Find where the given text appears and provide that cell's center as (x, y) coordinate. 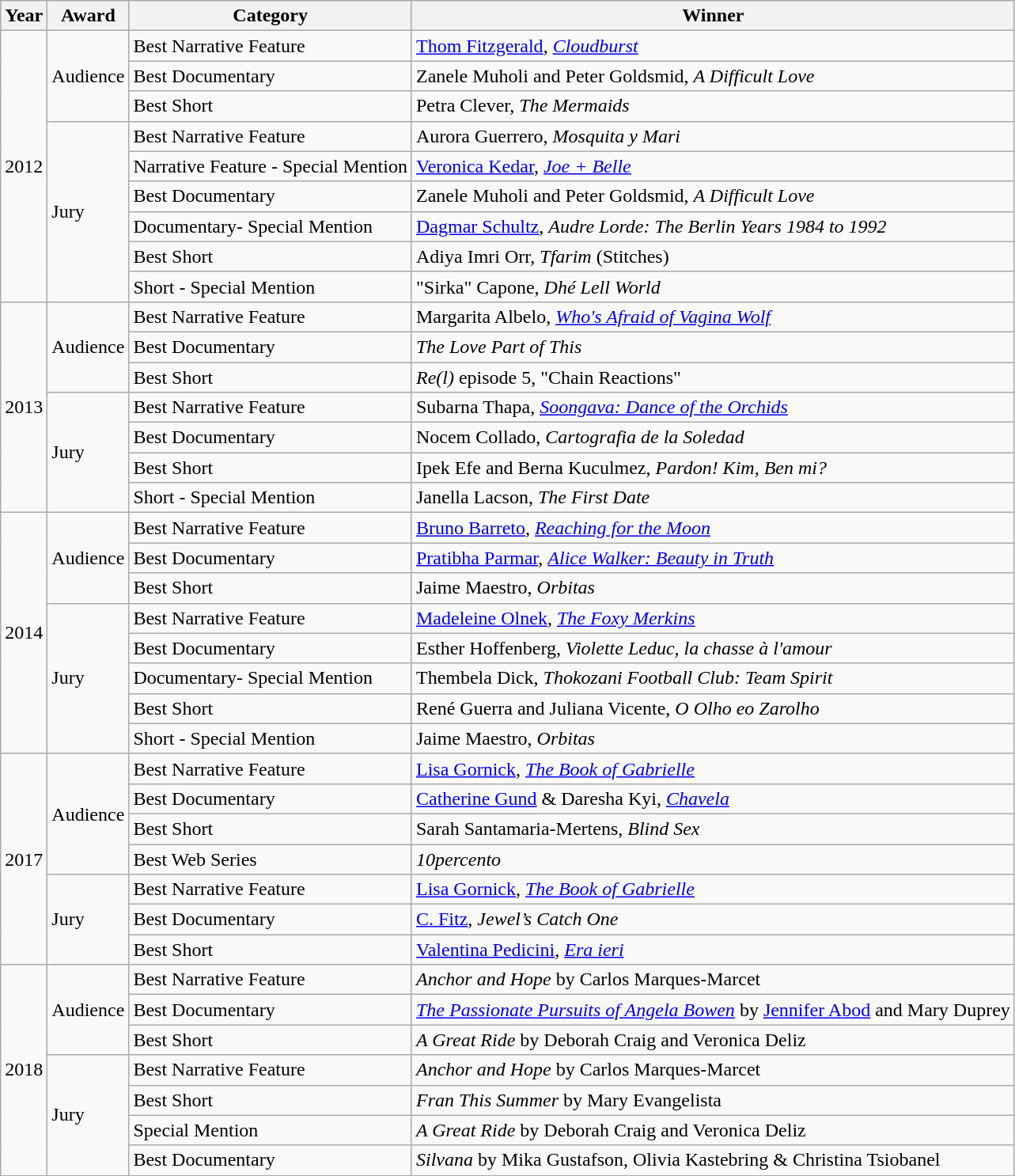
Madeleine Olnek, The Foxy Merkins (713, 618)
Year (24, 16)
Fran This Summer by Mary Evangelista (713, 1100)
Winner (713, 16)
Esther Hoffenberg, Violette Leduc, la chasse à l'amour (713, 648)
The Love Part of This (713, 347)
Pratibha Parmar, Alice Walker: Beauty in Truth (713, 558)
Janella Lacson, The First Date (713, 498)
Aurora Guerrero, Mosquita y Mari (713, 136)
Veronica Kedar, Joe + Belle (713, 166)
Adiya Imri Orr, Tfarim (Stitches) (713, 256)
Ipek Efe and Berna Kuculmez, Pardon! Kim, Ben mi? (713, 468)
Valentina Pedicini, Era ieri (713, 950)
Category (271, 16)
2012 (24, 166)
2014 (24, 633)
Subarna Thapa, Soongava: Dance of the Orchids (713, 408)
Silvana by Mika Gustafson, Olivia Kastebring & Christina Tsiobanel (713, 1160)
René Guerra and Juliana Vicente, O Olho eo Zarolho (713, 708)
Re(l) episode 5, "Chain Reactions" (713, 377)
Bruno Barreto, Reaching for the Moon (713, 528)
Margarita Albelo, Who's Afraid of Vagina Wolf (713, 317)
Sarah Santamaria-Mertens, Blind Sex (713, 829)
"Sirka" Capone, Dhé Lell World (713, 286)
Dagmar Schultz, Audre Lorde: The Berlin Years 1984 to 1992 (713, 226)
2017 (24, 859)
Special Mention (271, 1130)
Nocem Collado, Cartografia de la Soledad (713, 438)
2013 (24, 407)
Best Web Series (271, 859)
C. Fitz, Jewel’s Catch One (713, 920)
The Passionate Pursuits of Angela Bowen by Jennifer Abod and Mary Duprey (713, 1010)
Thom Fitzgerald, Cloudburst (713, 46)
Thembela Dick, Thokozani Football Club: Team Spirit (713, 678)
2018 (24, 1070)
Narrative Feature - Special Mention (271, 166)
Award (89, 16)
Petra Clever, The Mermaids (713, 106)
Catherine Gund & Daresha Kyi, Chavela (713, 799)
10percento (713, 859)
